Output the [x, y] coordinate of the center of the cell containing the given text.  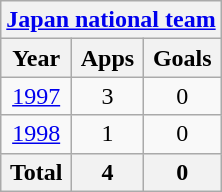
1998 [36, 134]
Apps [108, 58]
1997 [36, 96]
Year [36, 58]
Total [36, 172]
1 [108, 134]
Japan national team [111, 20]
4 [108, 172]
3 [108, 96]
Goals [182, 58]
